Detect which cell encompasses the target text, then output its (X, Y) center coordinate. 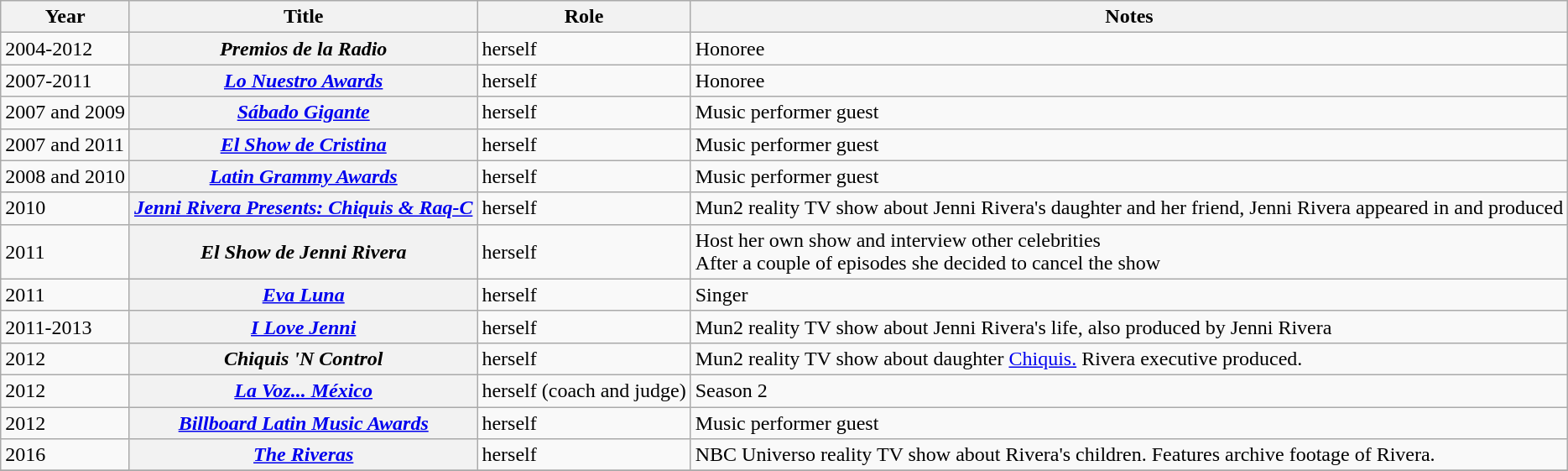
Premios de la Radio (303, 49)
La Voz... México (303, 390)
Year (65, 17)
Season 2 (1129, 390)
2011-2013 (65, 327)
2010 (65, 208)
Eva Luna (303, 295)
Lo Nuestro Awards (303, 81)
El Show de Cristina (303, 144)
2008 and 2010 (65, 176)
Role (584, 17)
herself (coach and judge) (584, 390)
I Love Jenni (303, 327)
Sábado Gigante (303, 113)
Title (303, 17)
2016 (65, 455)
Mun2 reality TV show about Jenni Rivera's daughter and her friend, Jenni Rivera appeared in and produced (1129, 208)
Billboard Latin Music Awards (303, 422)
2007-2011 (65, 81)
NBC Universo reality TV show about Rivera's children. Features archive footage of Rivera. (1129, 455)
Chiquis 'N Control (303, 358)
2007 and 2011 (65, 144)
Jenni Rivera Presents: Chiquis & Raq-C (303, 208)
Latin Grammy Awards (303, 176)
2007 and 2009 (65, 113)
Mun2 reality TV show about daughter Chiquis. Rivera executive produced. (1129, 358)
El Show de Jenni Rivera (303, 252)
2004-2012 (65, 49)
Singer (1129, 295)
The Riveras (303, 455)
Mun2 reality TV show about Jenni Rivera's life, also produced by Jenni Rivera (1129, 327)
Host her own show and interview other celebritiesAfter a couple of episodes she decided to cancel the show (1129, 252)
Notes (1129, 17)
